Locate the cell with the specified text and output its (X, Y) center coordinate. 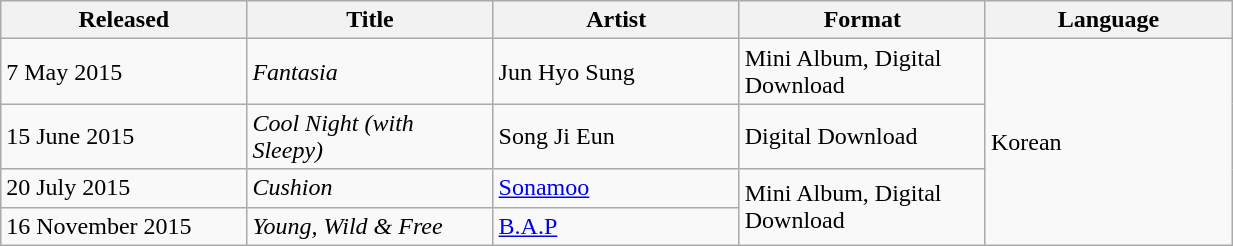
20 July 2015 (124, 188)
Artist (616, 20)
15 June 2015 (124, 136)
16 November 2015 (124, 226)
Jun Hyo Sung (616, 72)
Format (862, 20)
Released (124, 20)
7 May 2015 (124, 72)
Digital Download (862, 136)
Young, Wild & Free (370, 226)
Fantasia (370, 72)
Sonamoo (616, 188)
Cushion (370, 188)
B.A.P (616, 226)
Cool Night (with Sleepy) (370, 136)
Language (1108, 20)
Title (370, 20)
Song Ji Eun (616, 136)
Korean (1108, 142)
